Detect which cell encompasses the target text, then output its [x, y] center coordinate. 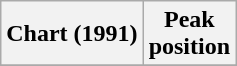
Chart (1991) [72, 34]
Peak position [189, 34]
